Pinpoint the cell where the given text exists, returning its (x, y) midpoint coordinate. 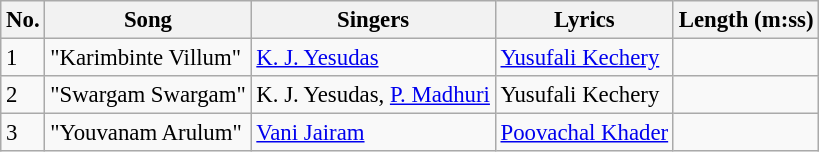
"Youvanam Arulum" (148, 133)
Poovachal Khader (584, 133)
"Karimbinte Villum" (148, 58)
Singers (373, 20)
1 (23, 58)
3 (23, 133)
K. J. Yesudas, P. Madhuri (373, 95)
"Swargam Swargam" (148, 95)
2 (23, 95)
Song (148, 20)
No. (23, 20)
K. J. Yesudas (373, 58)
Length (m:ss) (746, 20)
Vani Jairam (373, 133)
Lyrics (584, 20)
